Find where the given text appears and provide that cell's center as [x, y] coordinate. 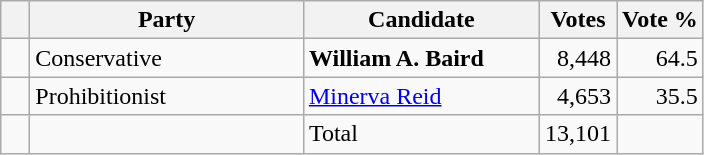
8,448 [578, 58]
Party [167, 20]
Total [421, 134]
4,653 [578, 96]
35.5 [660, 96]
64.5 [660, 58]
Prohibitionist [167, 96]
Conservative [167, 58]
13,101 [578, 134]
William A. Baird [421, 58]
Vote % [660, 20]
Candidate [421, 20]
Minerva Reid [421, 96]
Votes [578, 20]
